Output the [X, Y] coordinate of the center of the cell containing the given text.  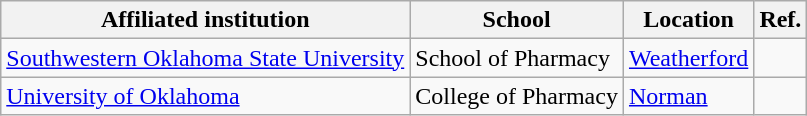
Affiliated institution [206, 20]
School of Pharmacy [517, 58]
Southwestern Oklahoma State University [206, 58]
College of Pharmacy [517, 96]
Ref. [780, 20]
Weatherford [688, 58]
Location [688, 20]
School [517, 20]
University of Oklahoma [206, 96]
Norman [688, 96]
